Locate the cell with the specified text and output its (X, Y) center coordinate. 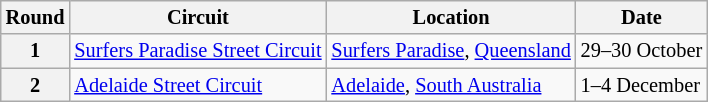
Date (642, 17)
2 (36, 85)
Surfers Paradise Street Circuit (198, 51)
Location (450, 17)
Surfers Paradise, Queensland (450, 51)
Adelaide, South Australia (450, 85)
1 (36, 51)
Adelaide Street Circuit (198, 85)
Round (36, 17)
29–30 October (642, 51)
1–4 December (642, 85)
Circuit (198, 17)
